Scan for the cell matching the given text and deliver its (X, Y) coordinate at center. 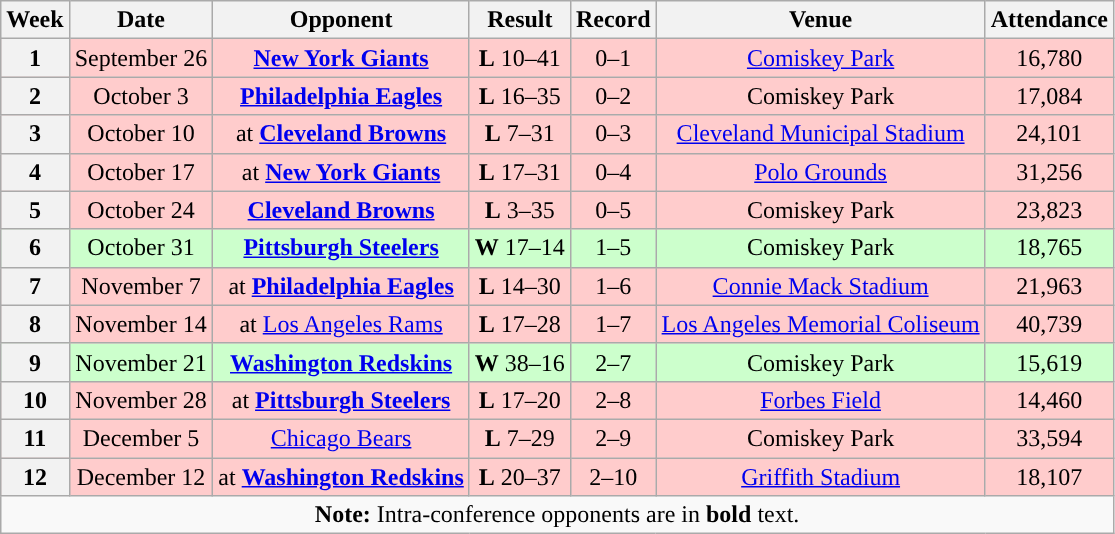
23,823 (1049, 210)
Result (520, 20)
31,256 (1049, 172)
Philadelphia Eagles (341, 96)
Record (613, 20)
8 (35, 324)
21,963 (1049, 286)
10 (35, 400)
40,739 (1049, 324)
November 28 (141, 400)
14,460 (1049, 400)
Date (141, 20)
December 12 (141, 477)
3 (35, 134)
L 14–30 (520, 286)
October 3 (141, 96)
2 (35, 96)
Note: Intra-conference opponents are in bold text. (558, 515)
1–7 (613, 324)
L 17–28 (520, 324)
Pittsburgh Steelers (341, 248)
2–7 (613, 362)
at Pittsburgh Steelers (341, 400)
W 17–14 (520, 248)
0–2 (613, 96)
L 3–35 (520, 210)
1–6 (613, 286)
6 (35, 248)
at Cleveland Browns (341, 134)
0–5 (613, 210)
L 17–31 (520, 172)
at Philadelphia Eagles (341, 286)
L 16–35 (520, 96)
2–9 (613, 438)
2–8 (613, 400)
33,594 (1049, 438)
L 7–29 (520, 438)
L 7–31 (520, 134)
L 10–41 (520, 58)
Connie Mack Stadium (820, 286)
7 (35, 286)
L 17–20 (520, 400)
Forbes Field (820, 400)
November 14 (141, 324)
Venue (820, 20)
Opponent (341, 20)
4 (35, 172)
18,765 (1049, 248)
October 24 (141, 210)
12 (35, 477)
Polo Grounds (820, 172)
October 17 (141, 172)
Washington Redskins (341, 362)
October 31 (141, 248)
Chicago Bears (341, 438)
1–5 (613, 248)
24,101 (1049, 134)
Cleveland Municipal Stadium (820, 134)
November 7 (141, 286)
New York Giants (341, 58)
2–10 (613, 477)
Week (35, 20)
17,084 (1049, 96)
Griffith Stadium (820, 477)
5 (35, 210)
October 10 (141, 134)
0–1 (613, 58)
15,619 (1049, 362)
Los Angeles Memorial Coliseum (820, 324)
11 (35, 438)
1 (35, 58)
December 5 (141, 438)
Cleveland Browns (341, 210)
Attendance (1049, 20)
September 26 (141, 58)
16,780 (1049, 58)
at New York Giants (341, 172)
November 21 (141, 362)
W 38–16 (520, 362)
0–3 (613, 134)
18,107 (1049, 477)
0–4 (613, 172)
at Washington Redskins (341, 477)
L 20–37 (520, 477)
at Los Angeles Rams (341, 324)
9 (35, 362)
